Determine the (X, Y) coordinate at the center of the cell enclosing the given text.  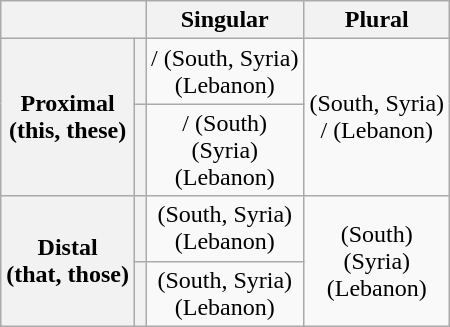
Proximal(this, these) (68, 118)
/ (South) (Syria) (Lebanon) (225, 150)
(South, Syria) / (Lebanon) (377, 118)
(South) (Syria) (Lebanon) (377, 261)
/ (South, Syria) (Lebanon) (225, 72)
Plural (377, 20)
Distal(that, those) (68, 261)
Singular (225, 20)
